Extract the [x, y] coordinate from the center of the cell holding the provided text.  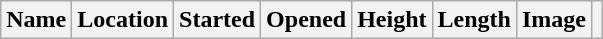
Location [123, 20]
Length [474, 20]
Name [36, 20]
Image [554, 20]
Started [218, 20]
Height [392, 20]
Opened [306, 20]
